Output the [x, y] coordinate of the center of the cell containing the given text.  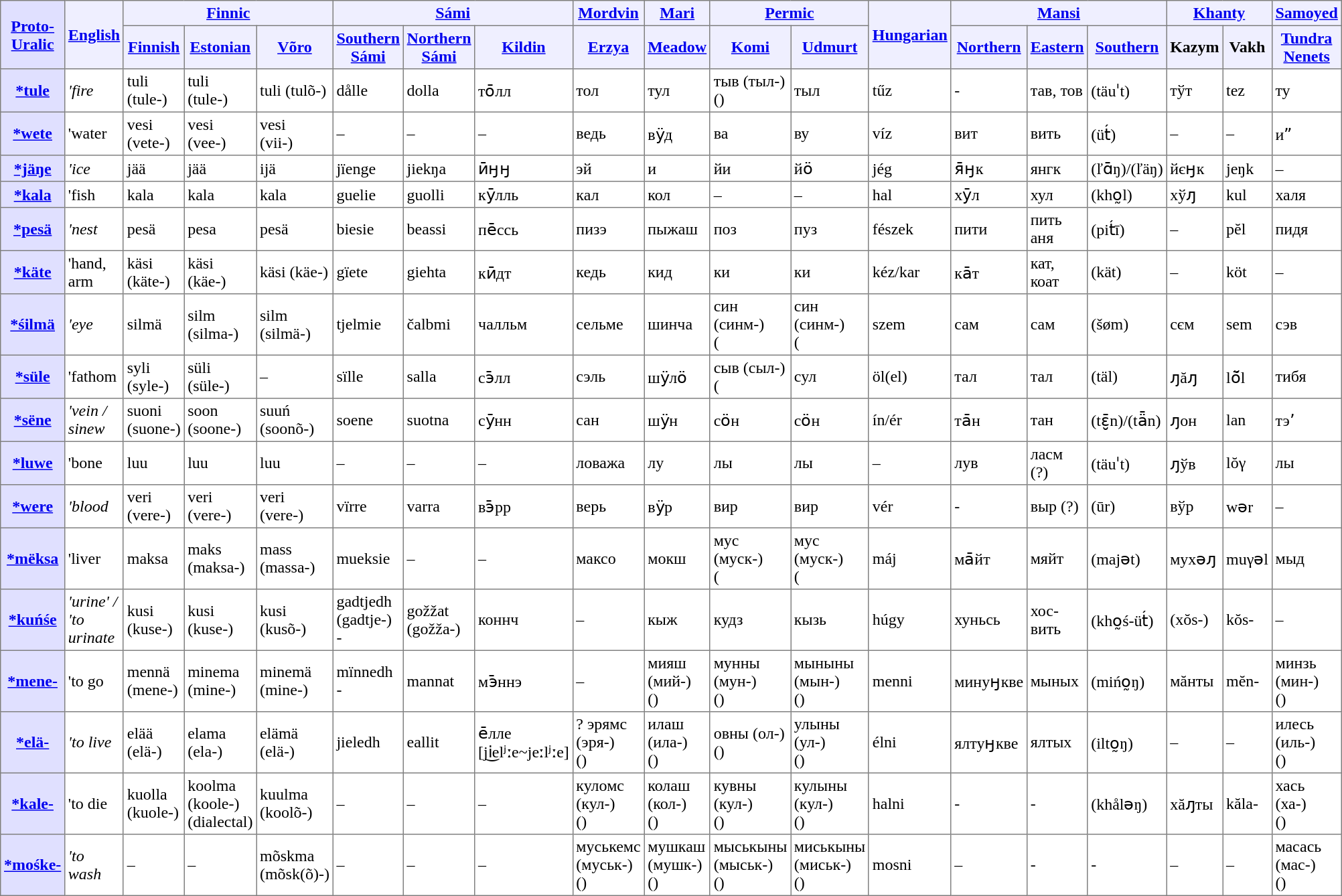
мунны (мун-) () [750, 681]
'fire [94, 90]
wər [1247, 506]
muγəl [1247, 558]
mass (massa-) [295, 558]
öl(el) [909, 376]
сєм [1195, 325]
pesa [220, 229]
dolla [439, 90]
mueksie [368, 558]
jég [909, 169]
(šøm) [1127, 325]
elää (elä-) [153, 743]
сэв [1307, 325]
пить аня [1057, 229]
silm (silma-) [220, 325]
ялтуӈкве [988, 743]
илаш (ила-) () [677, 743]
'urine' /'to urinate [94, 620]
*luwe [33, 463]
gïete [368, 272]
Finnic [228, 13]
миськыны (миськ-) () [830, 865]
élni [909, 743]
*kale- [33, 804]
silmä [153, 325]
куломс (кул-) () [608, 804]
илесь (иль-) () [1307, 743]
máj [909, 558]
ведь [608, 133]
мыд [1307, 558]
mĕn- [1247, 681]
ԓон [1195, 420]
ín/ér [909, 420]
'fish [94, 194]
хӯл [988, 194]
Võro [295, 47]
minema (mine-) [220, 681]
улыны (ул-) () [830, 743]
suoni (suone-) [153, 420]
тўт [1195, 90]
йєӈк [1195, 169]
*kala [33, 194]
gadtjedh(gadtje-)- [368, 620]
йи [750, 169]
jeŋk [1247, 169]
mosni [909, 865]
масась (мас-) () [1307, 865]
сэ̄лл [524, 376]
сэль [608, 376]
муськемс (муськ-) () [608, 865]
*elä- [33, 743]
mïnnedh- [368, 681]
минуӈкве [988, 681]
кувны (кул-) () [750, 804]
пити [988, 229]
(kho̰l) [1127, 194]
то̄лл [524, 90]
'water [94, 133]
Erzya [608, 47]
лув [988, 463]
сӯнн [524, 420]
kéz/kar [909, 272]
mannat [439, 681]
tjelmie [368, 325]
мăнты [1195, 681]
тыл [830, 90]
овны (ол-) () [750, 743]
пидя [1307, 229]
koolma (koole-) (dialectal) [220, 804]
Vakh [1247, 47]
тан [1057, 420]
Meadow [677, 47]
(majət) [1127, 558]
varra [439, 506]
хăԓты [1195, 804]
шӱлӧ [677, 376]
*sëne [33, 420]
тэʼ [1307, 420]
maksa [153, 558]
ву [830, 133]
'to go [94, 681]
я̄ӈк [988, 169]
хась (ха-) () [1307, 804]
kul [1247, 194]
йӧ [830, 169]
English [94, 35]
'nest [94, 229]
ласм (?) [1057, 463]
vér [909, 506]
jieledh [368, 743]
Kazym [1195, 47]
мыськыны (мыськ-) () [750, 865]
мокш [677, 558]
käsi (käte-) [153, 272]
ijä [295, 169]
(täl) [1127, 376]
шӱн [677, 420]
вит [988, 133]
пыжаш [677, 229]
тав, тов [1057, 90]
вўр [1195, 506]
tuli (tulõ-) [295, 90]
vesi(vee-) [220, 133]
beassi [439, 229]
ва [750, 133]
(kät) [1127, 272]
*tule [33, 90]
kăla- [1247, 804]
кид [677, 272]
выр (?) [1057, 506]
(tɛ̮̄n)/(tǟn) [1127, 420]
сул [830, 376]
Tundra Nenets [1307, 47]
кыж [677, 620]
fészek [909, 229]
(pit́ī) [1127, 229]
menni [909, 681]
*käte [33, 272]
Estonian [220, 47]
mõskma (mõsk(õ)-) [295, 865]
'eye [94, 325]
мияш (мий-) () [677, 681]
vïrre [368, 506]
(üt́) [1127, 133]
kusi (kusõ-) [295, 620]
максо [608, 558]
хос-вить [1057, 620]
мяйт [1057, 558]
тыв (тыл-) () [750, 90]
Samoyed [1307, 13]
elama (ela-) [220, 743]
чалльм [524, 325]
вӱр [677, 506]
szem [909, 325]
кӣдт [524, 272]
sïlle [368, 376]
lö̆l [1247, 376]
мыныны (мын-) () [830, 681]
soon (soone-) [220, 420]
húgy [909, 620]
шинча [677, 325]
пе̄ссь [524, 229]
(ľɑ̄ŋ)/(ľäŋ) [1127, 169]
Hungarian [909, 35]
*were [33, 506]
maks (maksa-) [220, 558]
кӯлль [524, 194]
tűz [909, 90]
elämä (elä-) [295, 743]
сыв (сыл-) ( [750, 376]
верь [608, 506]
Mari [677, 13]
gožžat(gožža-) [439, 620]
пуз [830, 229]
Khanty [1219, 13]
guelie [368, 194]
Northern [988, 47]
вэ̄рр [524, 506]
'to die [94, 804]
Mordvin [608, 13]
*śilmä [33, 325]
*pesä [33, 229]
сан [608, 420]
янгк [1057, 169]
lan [1247, 420]
колаш (кол-) () [677, 804]
pĕl [1247, 229]
ялтых [1057, 743]
'fathom [94, 376]
минзь (мин-) () [1307, 681]
'to live [94, 743]
кал [608, 194]
тул [677, 90]
пизэ [608, 229]
(ūr) [1127, 506]
лу [677, 463]
(xŏs-) [1195, 620]
? эрямс (эря-) () [608, 743]
Northern Sámi [439, 47]
soene [368, 420]
хўԓ [1195, 194]
(mińo̰ŋ) [1127, 681]
тол [608, 90]
иˮ [1307, 133]
мыных [1057, 681]
Mansi [1059, 13]
Southern [1127, 47]
ԓўв [1195, 463]
kuolla (kuole-) [153, 804]
(khåləŋ) [1127, 804]
tez [1247, 90]
*mośke- [33, 865]
хуньсь [988, 620]
vesi(vete-) [153, 133]
'ice [94, 169]
biesie [368, 229]
kŏs- [1247, 620]
кат, коат [1057, 272]
вить [1057, 133]
*süle [33, 376]
*mene- [33, 681]
salla [439, 376]
suotna [439, 420]
ԓăԓ [1195, 376]
lŏγ [1247, 463]
köt [1247, 272]
sem [1247, 325]
'to wash [94, 865]
hal [909, 194]
(ilto̰ŋ) [1127, 743]
кедь [608, 272]
ӣӈӈ [524, 169]
хул [1057, 194]
Eastern [1057, 47]
мушкаш (мушк-) () [677, 865]
'bone [94, 463]
е̄лле [ji͜elʲːe~jeːlʲːe] [524, 743]
jiekŋa [439, 169]
Udmurt [830, 47]
*jäŋe [33, 169]
сельме [608, 325]
mennä (mene-) [153, 681]
тибя [1307, 376]
*mëksa [33, 558]
suuń (soonõ-) [295, 420]
Southern Sámi [368, 47]
кудз [750, 620]
'blood [94, 506]
и [677, 169]
(kho̰ś-üt́) [1127, 620]
vesi(vii-) [295, 133]
Finnish [153, 47]
dålle [368, 90]
кызь [830, 620]
kuulma (koolõ-) [295, 804]
Sámi [453, 13]
giehta [439, 272]
Komi [750, 47]
ма̄йт [988, 558]
süli (süle-) [220, 376]
'liver [94, 558]
silm (silmä-) [295, 325]
поз [750, 229]
коннч [524, 620]
'hand, arm [94, 272]
minemä (mine-) [295, 681]
ка̄т [988, 272]
та̄н [988, 420]
вӱд [677, 133]
Proto-Uralic [33, 35]
ловажа [608, 463]
guolli [439, 194]
эй [608, 169]
syli (syle-) [153, 376]
халя [1307, 194]
víz [909, 133]
'vein / sinew [94, 420]
halni [909, 804]
Permic [789, 13]
мэ̄ннэ [524, 681]
Kildin [524, 47]
кулыны (кул-) () [830, 804]
jïenge [368, 169]
*wete [33, 133]
ту [1307, 90]
čalbmi [439, 325]
*kuńśe [33, 620]
eallit [439, 743]
мухәԓ [1195, 558]
кол [677, 194]
